Search for the cell housing the specified text and yield its (X, Y) center coordinate. 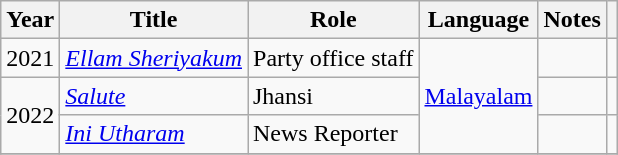
Jhansi (334, 96)
Title (154, 20)
2022 (30, 115)
Language (478, 20)
Ini Utharam (154, 134)
News Reporter (334, 134)
Ellam Sheriyakum (154, 58)
Party office staff (334, 58)
Role (334, 20)
Year (30, 20)
Salute (154, 96)
Notes (572, 20)
Malayalam (478, 96)
2021 (30, 58)
